Find where the given text appears and provide that cell's center as [x, y] coordinate. 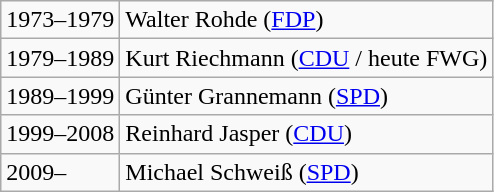
Reinhard Jasper (CDU) [306, 134]
2009– [60, 172]
Walter Rohde (FDP) [306, 20]
Michael Schweiß (SPD) [306, 172]
Günter Grannemann (SPD) [306, 96]
1989–1999 [60, 96]
1979–1989 [60, 58]
1973–1979 [60, 20]
1999–2008 [60, 134]
Kurt Riechmann (CDU / heute FWG) [306, 58]
